Return the (x, y) coordinate for the center point of the cell that contains the specified text.  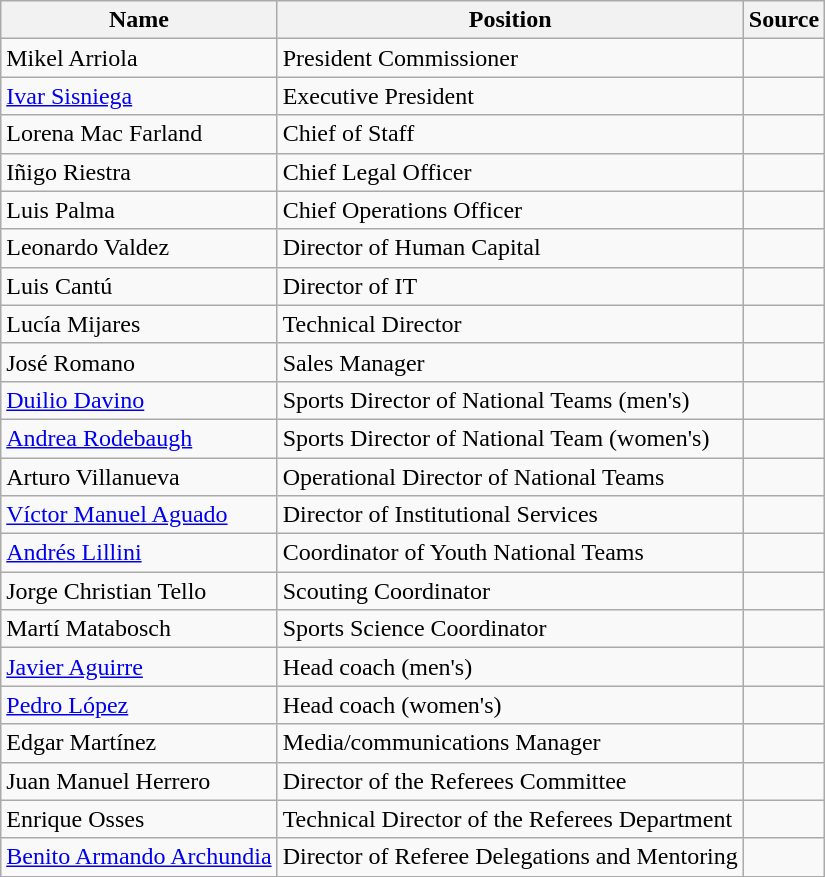
Sales Manager (510, 362)
Executive President (510, 96)
Víctor Manuel Aguado (139, 515)
Chief Legal Officer (510, 172)
Pedro López (139, 705)
Lorena Mac Farland (139, 134)
Scouting Coordinator (510, 591)
Director of Human Capital (510, 248)
Sports Director of National Teams (men's) (510, 400)
Head coach (men's) (510, 667)
Director of the Referees Committee (510, 781)
Enrique Osses (139, 819)
Andrés Lillini (139, 553)
José Romano (139, 362)
Technical Director of the Referees Department (510, 819)
Source (784, 20)
Media/communications Manager (510, 743)
Duilio Davino (139, 400)
Leonardo Valdez (139, 248)
Benito Armando Archundia (139, 857)
Ivar Sisniega (139, 96)
Luis Palma (139, 210)
Juan Manuel Herrero (139, 781)
Director of IT (510, 286)
Iñigo Riestra (139, 172)
Arturo Villanueva (139, 477)
Edgar Martínez (139, 743)
Technical Director (510, 324)
Chief of Staff (510, 134)
Andrea Rodebaugh (139, 438)
Director of Referee Delegations and Mentoring (510, 857)
Mikel Arriola (139, 58)
Head coach (women's) (510, 705)
Lucía Mijares (139, 324)
Director of Institutional Services (510, 515)
Jorge Christian Tello (139, 591)
Name (139, 20)
President Commissioner (510, 58)
Sports Science Coordinator (510, 629)
Coordinator of Youth National Teams (510, 553)
Operational Director of National Teams (510, 477)
Position (510, 20)
Luis Cantú (139, 286)
Javier Aguirre (139, 667)
Sports Director of National Team (women's) (510, 438)
Chief Operations Officer (510, 210)
Martí Matabosch (139, 629)
